Scan for the cell matching the given text and deliver its (X, Y) coordinate at center. 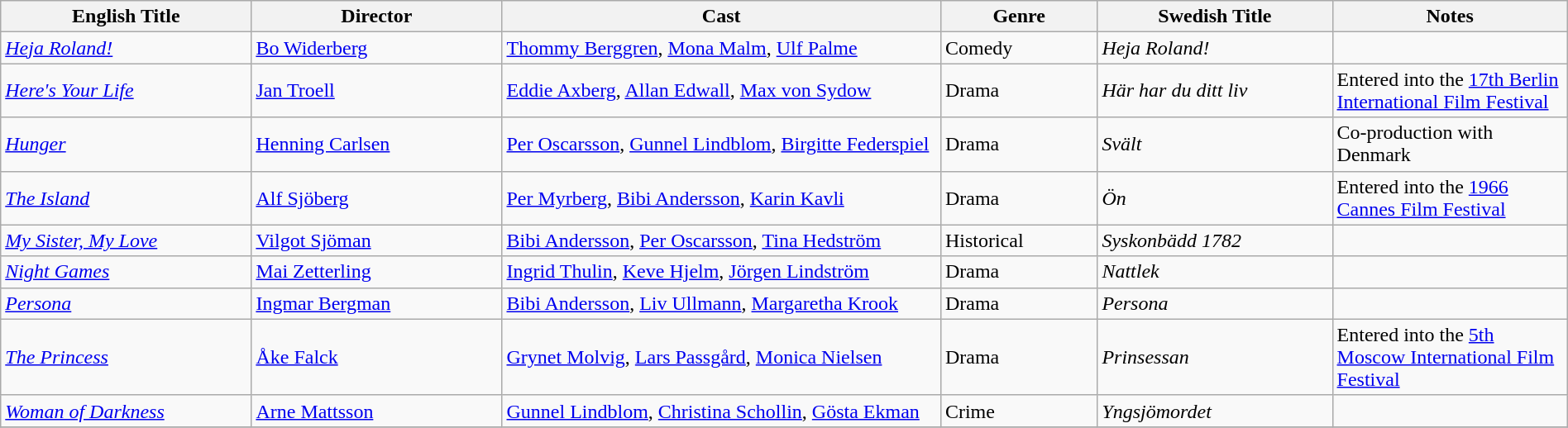
Per Oscarsson, Gunnel Lindblom, Birgitte Federspiel (721, 144)
Genre (1019, 17)
Svält (1215, 144)
Yngsjömordet (1215, 411)
Bibi Andersson, Per Oscarsson, Tina Hedström (721, 240)
Jan Troell (377, 91)
Alf Sjöberg (377, 198)
Hunger (126, 144)
The Princess (126, 357)
Night Games (126, 272)
Gunnel Lindblom, Christina Schollin, Gösta Ekman (721, 411)
Entered into the 17th Berlin International Film Festival (1450, 91)
Ingrid Thulin, Keve Hjelm, Jörgen Lindström (721, 272)
English Title (126, 17)
Prinsessan (1215, 357)
Mai Zetterling (377, 272)
Per Myrberg, Bibi Andersson, Karin Kavli (721, 198)
Grynet Molvig, Lars Passgård, Monica Nielsen (721, 357)
Crime (1019, 411)
Syskonbädd 1782 (1215, 240)
Swedish Title (1215, 17)
Director (377, 17)
Bo Widerberg (377, 48)
Ön (1215, 198)
Here's Your Life (126, 91)
Henning Carlsen (377, 144)
The Island (126, 198)
Här har du ditt liv (1215, 91)
Entered into the 5th Moscow International Film Festival (1450, 357)
Historical (1019, 240)
Eddie Axberg, Allan Edwall, Max von Sydow (721, 91)
Notes (1450, 17)
Åke Falck (377, 357)
Vilgot Sjöman (377, 240)
Comedy (1019, 48)
Cast (721, 17)
Woman of Darkness (126, 411)
Arne Mattsson (377, 411)
Bibi Andersson, Liv Ullmann, Margaretha Krook (721, 303)
Ingmar Bergman (377, 303)
Co-production with Denmark (1450, 144)
Nattlek (1215, 272)
Entered into the 1966 Cannes Film Festival (1450, 198)
My Sister, My Love (126, 240)
Thommy Berggren, Mona Malm, Ulf Palme (721, 48)
